Detect which cell encompasses the target text, then output its [X, Y] center coordinate. 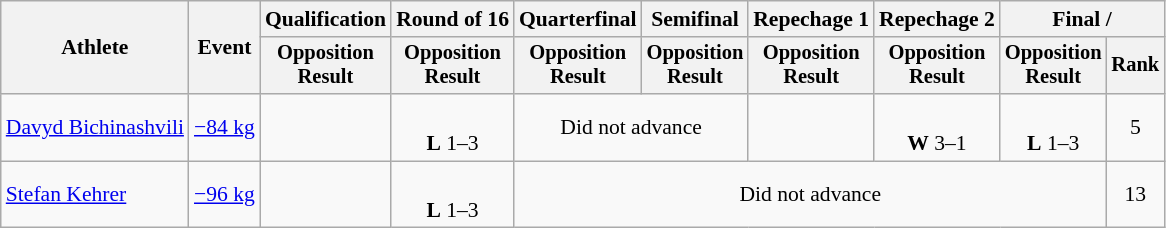
Athlete [95, 48]
Stefan Kehrer [95, 194]
W 3–1 [937, 128]
Qualification [326, 19]
−96 kg [224, 194]
Round of 16 [452, 19]
Davyd Bichinashvili [95, 128]
Final / [1082, 19]
Semifinal [696, 19]
Quarterfinal [578, 19]
Rank [1135, 66]
13 [1135, 194]
Event [224, 48]
−84 kg [224, 128]
Repechage 2 [937, 19]
Repechage 1 [811, 19]
5 [1135, 128]
